Pinpoint the cell where the given text exists, returning its (X, Y) midpoint coordinate. 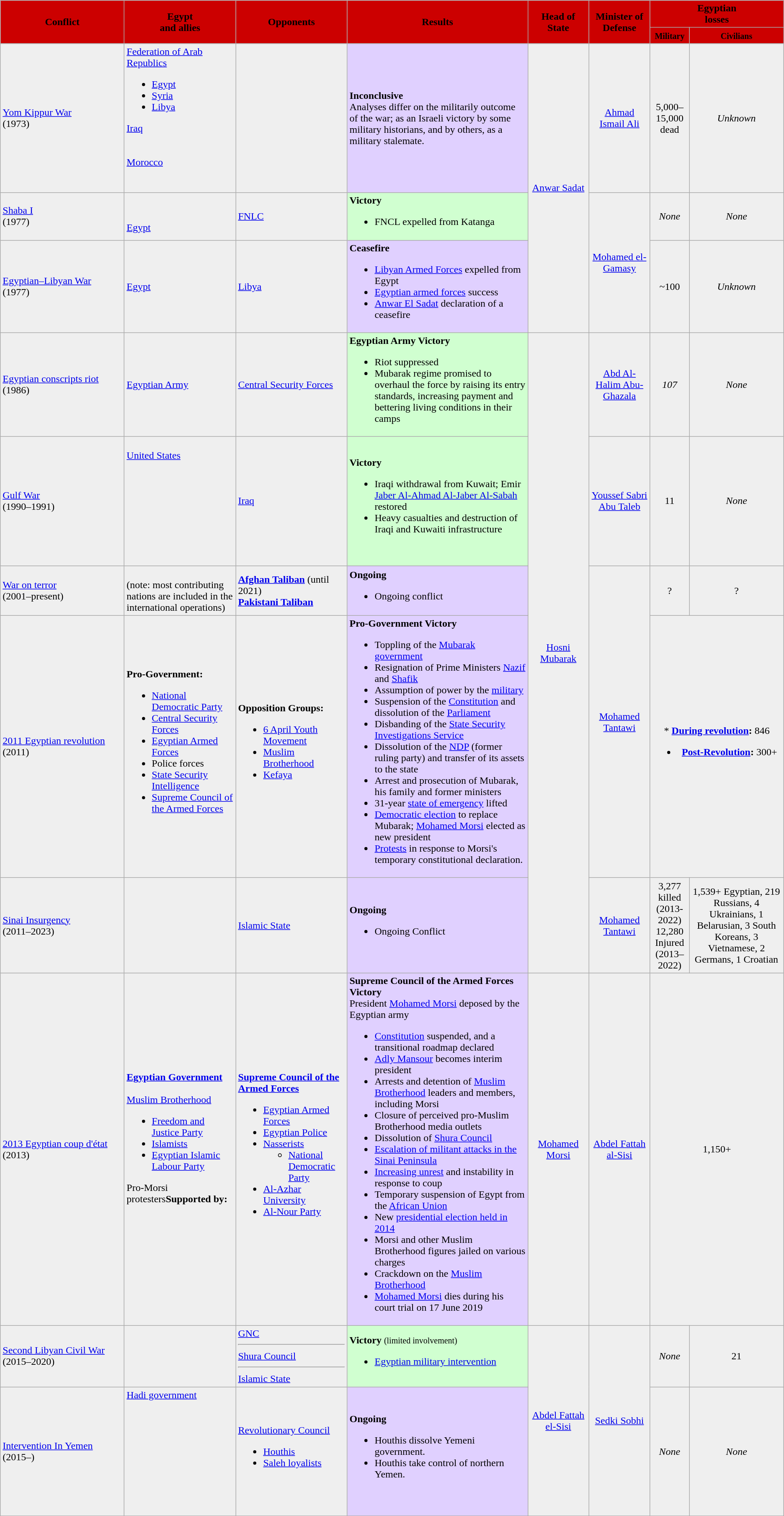
~100 (670, 287)
Results (437, 22)
Egyptian–Libyan War(1977) (62, 287)
Opponents (291, 22)
5,000–15,000 dead (670, 118)
Mohamed Morsi (558, 1149)
Opposition Groups:6 April Youth MovementMuslim BrotherhoodKefaya (291, 746)
1,539+ Egyptian, 219 Russians, 4 Ukrainians, 1 Belarusian, 3 South Koreans, 3 Vietnamese, 2 Germans, 1 Croatian (737, 925)
Revolutionary Council Houthis Saleh loyalists (291, 1451)
War on terror (2001–present) (62, 591)
Abdel Fattah al-Sisi (619, 1149)
OngoingOngoing conflict (437, 591)
Yom Kippur War (1973) (62, 118)
Civilians (737, 36)
2013 Egyptian coup d'état(2013) (62, 1149)
Intervention In Yemen (2015–) (62, 1451)
Mohamed el-Gamasy (619, 263)
Afghan Taliban (until 2021) Pakistani Taliban (291, 591)
Libya (291, 287)
FNLC (291, 216)
GNC Shura Council Islamic State (291, 1356)
Conflict (62, 22)
United States (180, 501)
11 (670, 501)
Federation of Arab Republics Egypt Syria Libya Iraq Morocco (180, 118)
Gulf War (1990–1991) (62, 501)
Islamic State (291, 925)
1,150+ (717, 1149)
Victory (limited involvement)Egyptian military intervention (437, 1356)
Egyptian Government Muslim Brotherhood Freedom and Justice Party Islamists Egyptian Islamic Labour Party Pro-Morsi protestersSupported by: (180, 1149)
Abdel Fattah el-Sisi (558, 1420)
Military (670, 36)
21 (737, 1356)
* During revolution: 846Post-Revolution: 300+ (717, 746)
Youssef Sabri Abu Taleb (619, 501)
107 (670, 385)
Ahmad Ismail Ali (619, 118)
OngoingHouthis dissolve Yemeni government.Houthis take control of northern Yemen. (437, 1451)
Second Libyan Civil War(2015–2020) (62, 1356)
3,277 killed (2013-2022) 12,280 Injured (2013–2022) (670, 925)
(note: most contributing nations are included in the international operations) (180, 591)
Sedki Sobhi (619, 1420)
Minister ofDefense (619, 22)
Iraq (291, 501)
Supreme Council of the Armed Forces Egyptian Armed Forces Egyptian Police Nasserists National Democratic Party Al-Azhar University Al-Nour Party (291, 1149)
VictoryFNCL expelled from Katanga (437, 216)
2011 Egyptian revolution(2011) (62, 746)
Egyptand allies (180, 22)
Central Security Forces (291, 385)
OngoingOngoing Conflict (437, 925)
Shaba I(1977) (62, 216)
CeasefireLibyan Armed Forces expelled from EgyptEgyptian armed forces successAnwar El Sadat declaration of a ceasefire (437, 287)
Egyptian conscripts riot(1986) (62, 385)
Abd Al-Halim Abu-Ghazala (619, 385)
Head of State (558, 22)
Egyptian Army (180, 385)
Egyptianlosses (717, 14)
Hosni Mubarak (558, 653)
Sinai Insurgency(2011–2023) (62, 925)
Hadi government (180, 1451)
Anwar Sadat (558, 188)
